Pinpoint the cell where the given text exists, returning its [x, y] midpoint coordinate. 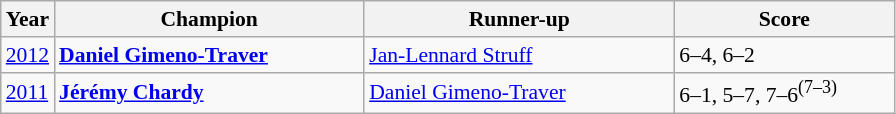
6–1, 5–7, 7–6(7–3) [784, 92]
Score [784, 19]
2011 [28, 92]
Jan-Lennard Struff [519, 55]
2012 [28, 55]
Champion [209, 19]
6–4, 6–2 [784, 55]
Runner-up [519, 19]
Year [28, 19]
Jérémy Chardy [209, 92]
